Extract the (x, y) coordinate from the center of the cell holding the provided text.  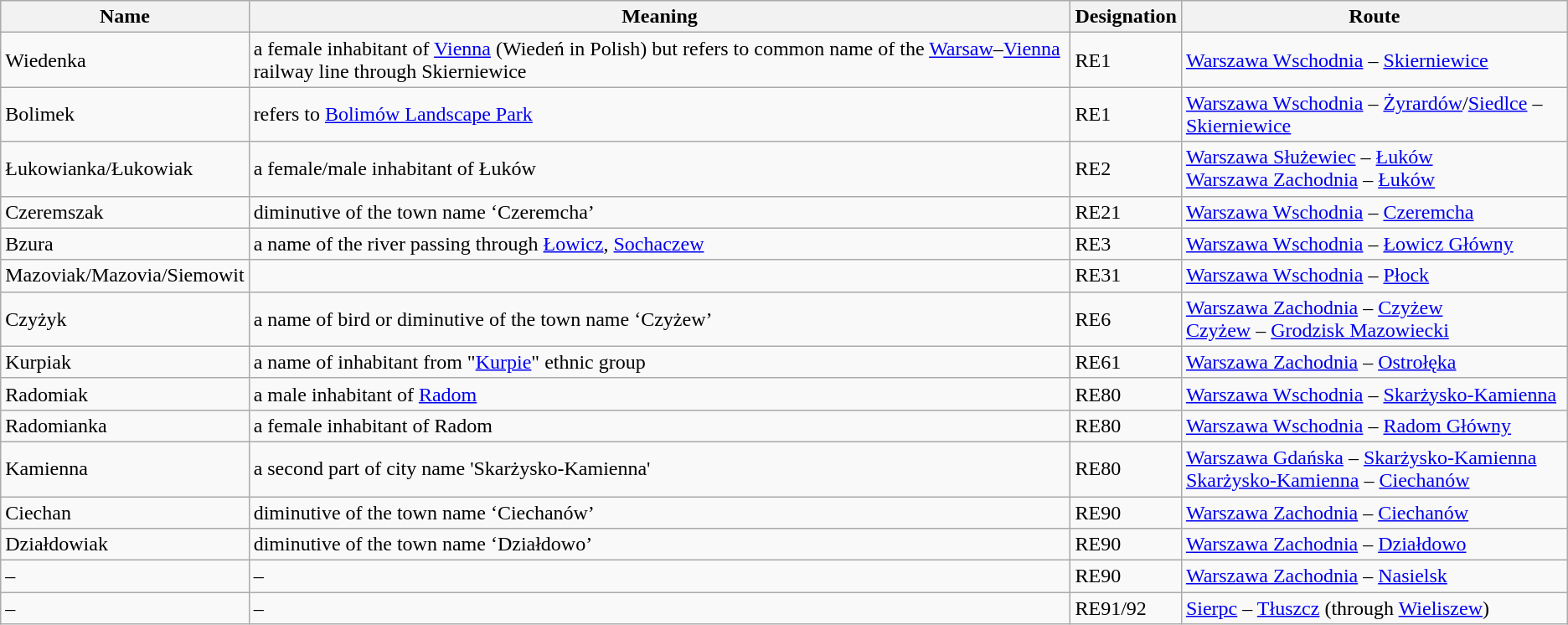
Ciechan (125, 512)
Name (125, 17)
a female inhabitant of Radom (660, 426)
Warszawa Wschodnia – Żyrardów/Siedlce – Skierniewice (1374, 114)
diminutive of the town name ‘Ciechanów’ (660, 512)
a name of inhabitant from "Kurpie" ethnic group (660, 362)
Warszawa Gdańska – Skarżysko-KamiennaSkarżysko-Kamienna – Ciechanów (1374, 469)
Warszawa Wschodnia – Czeremcha (1374, 212)
a name of bird or diminutive of the town name ‘Czyżew’ (660, 318)
RE3 (1126, 244)
Warszawa Zachodnia – Nasielsk (1374, 576)
a female/male inhabitant of Łuków (660, 169)
RE6 (1126, 318)
RE21 (1126, 212)
Warszawa Wschodnia – Skarżysko-Kamienna (1374, 394)
Radomianka (125, 426)
Warszawa Wschodnia – Skierniewice (1374, 60)
Radomiak (125, 394)
Kurpiak (125, 362)
Meaning (660, 17)
Kamienna (125, 469)
Bolimek (125, 114)
Sierpc – Tłuszcz (through Wieliszew) (1374, 608)
RE2 (1126, 169)
a male inhabitant of Radom (660, 394)
Czyżyk (125, 318)
a name of the river passing through Łowicz, Sochaczew (660, 244)
Warszawa Zachodnia – Działdowo (1374, 545)
RE91/92 (1126, 608)
RE61 (1126, 362)
a second part of city name 'Skarżysko-Kamienna' (660, 469)
Route (1374, 17)
Łukowianka/Łukowiak (125, 169)
Warszawa Wschodnia – Radom Główny (1374, 426)
Działdowiak (125, 545)
RE31 (1126, 276)
Designation (1126, 17)
Czeremszak (125, 212)
a female inhabitant of Vienna (Wiedeń in Polish) but refers to common name of the Warsaw–Vienna railway line through Skierniewice (660, 60)
Warszawa Służewiec – ŁukówWarszawa Zachodnia – Łuków (1374, 169)
Bzura (125, 244)
diminutive of the town name ‘Czeremcha’ (660, 212)
Mazoviak/Mazovia/Siemowit (125, 276)
Warszawa Wschodnia – Łowicz Główny (1374, 244)
Warszawa Zachodnia – Ciechanów (1374, 512)
Warszawa Zachodnia – Ostrołęka (1374, 362)
diminutive of the town name ‘Działdowo’ (660, 545)
refers to Bolimów Landscape Park (660, 114)
Warszawa Wschodnia – Płock (1374, 276)
Wiedenka (125, 60)
Warszawa Zachodnia – CzyżewCzyżew – Grodzisk Mazowiecki (1374, 318)
